Detect which cell encompasses the target text, then output its [x, y] center coordinate. 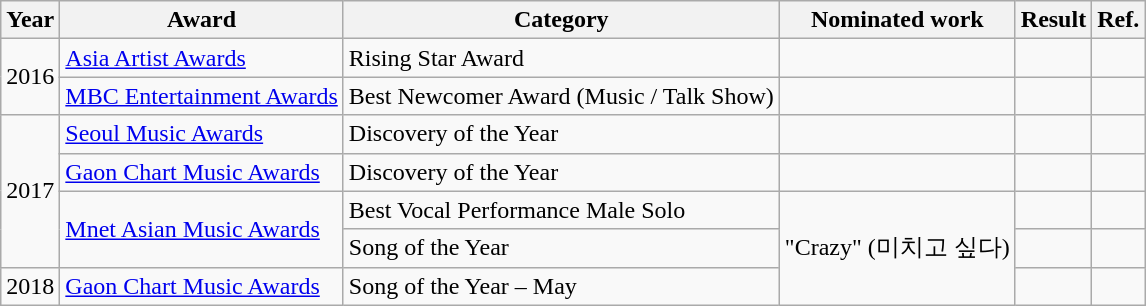
MBC Entertainment Awards [202, 96]
Ref. [1118, 20]
2016 [30, 77]
Best Vocal Performance Male Solo [561, 210]
Award [202, 20]
Song of the Year – May [561, 286]
2017 [30, 191]
Year [30, 20]
"Crazy" (미치고 싶다) [897, 248]
Result [1053, 20]
2018 [30, 286]
Song of the Year [561, 248]
Asia Artist Awards [202, 58]
Category [561, 20]
Mnet Asian Music Awards [202, 229]
Best Newcomer Award (Music / Talk Show) [561, 96]
Nominated work [897, 20]
Rising Star Award [561, 58]
Seoul Music Awards [202, 134]
